Return the (x, y) coordinate for the center point of the cell that contains the specified text.  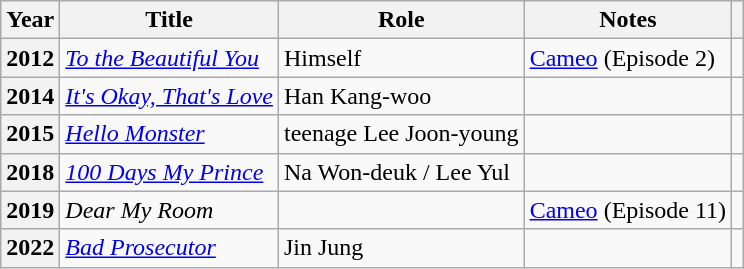
Title (170, 20)
Bad Prosecutor (170, 248)
Na Won-deuk / Lee Yul (401, 172)
Cameo (Episode 11) (628, 210)
Cameo (Episode 2) (628, 58)
2012 (30, 58)
Jin Jung (401, 248)
teenage Lee Joon-young (401, 134)
It's Okay, That's Love (170, 96)
Han Kang-woo (401, 96)
Hello Monster (170, 134)
Role (401, 20)
100 Days My Prince (170, 172)
2019 (30, 210)
2014 (30, 96)
Himself (401, 58)
2015 (30, 134)
Dear My Room (170, 210)
Year (30, 20)
2022 (30, 248)
To the Beautiful You (170, 58)
2018 (30, 172)
Notes (628, 20)
